Extract the [X, Y] coordinate from the center of the cell holding the provided text.  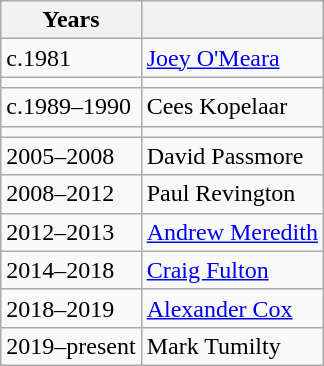
Cees Kopelaar [232, 107]
2014–2018 [71, 270]
c.1981 [71, 58]
David Passmore [232, 156]
Craig Fulton [232, 270]
2018–2019 [71, 308]
Joey O'Meara [232, 58]
2008–2012 [71, 194]
Andrew Meredith [232, 232]
Years [71, 20]
2005–2008 [71, 156]
Alexander Cox [232, 308]
Paul Revington [232, 194]
Mark Tumilty [232, 346]
2012–2013 [71, 232]
2019–present [71, 346]
c.1989–1990 [71, 107]
